Search for the cell housing the specified text and yield its (X, Y) center coordinate. 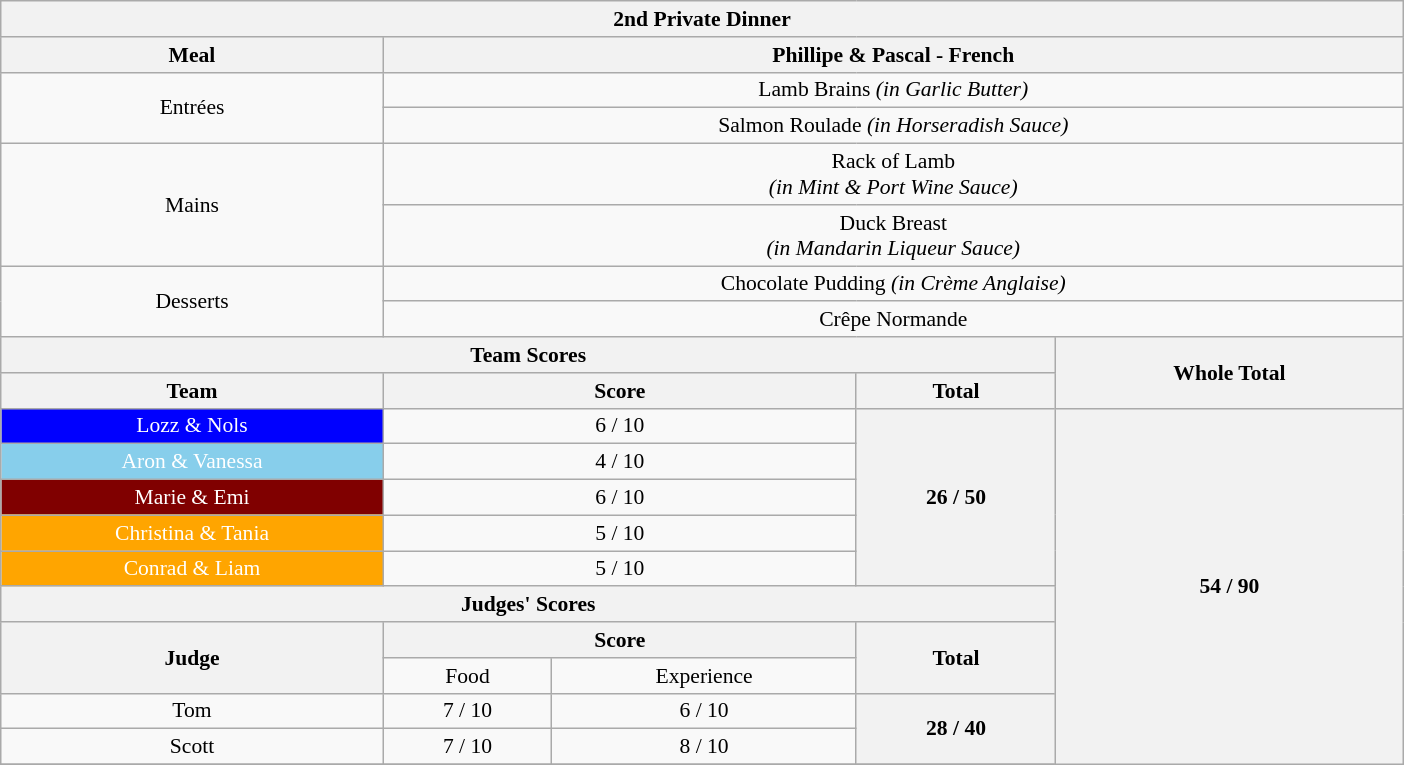
Experience (704, 676)
Lozz & Nols (192, 426)
54 / 90 (1230, 586)
Meal (192, 55)
26 / 50 (956, 497)
Conrad & Liam (192, 569)
Crêpe Normande (893, 320)
Scott (192, 747)
2nd Private Dinner (702, 19)
Lamb Brains (in Garlic Butter) (893, 90)
Food (467, 676)
Judge (192, 658)
Team (192, 391)
Aron & Vanessa (192, 462)
Rack of Lamb(in Mint & Port Wine Sauce) (893, 174)
Chocolate Pudding (in Crème Anglaise) (893, 284)
Marie & Emi (192, 498)
Salmon Roulade (in Horseradish Sauce) (893, 126)
Desserts (192, 302)
Tom (192, 711)
Team Scores (528, 355)
4 / 10 (620, 462)
8 / 10 (704, 747)
Duck Breast(in Mandarin Liqueur Sauce) (893, 236)
Judges' Scores (528, 605)
Whole Total (1230, 372)
Entrées (192, 108)
Mains (192, 205)
28 / 40 (956, 728)
Phillipe & Pascal - French (893, 55)
Christina & Tania (192, 533)
